From the cell containing the given text, extract its center point as [X, Y] coordinate. 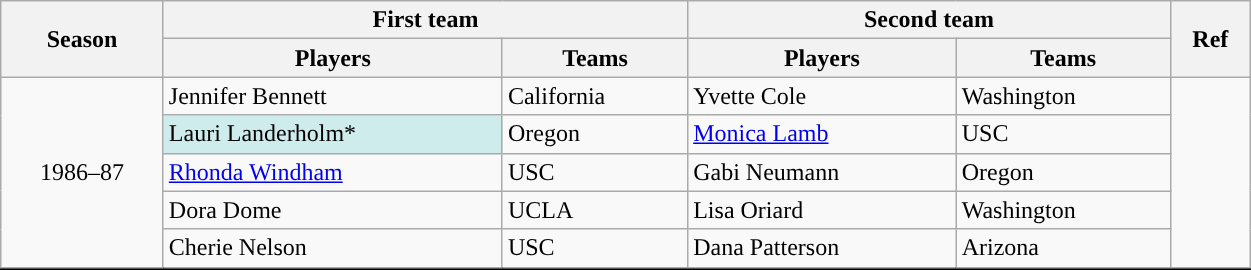
1986–87 [82, 172]
Gabi Neumann [822, 172]
Cherie Nelson [332, 248]
Dana Patterson [822, 248]
California [594, 96]
UCLA [594, 210]
Yvette Cole [822, 96]
First team [425, 20]
Arizona [1063, 248]
Jennifer Bennett [332, 96]
Ref [1210, 39]
Lisa Oriard [822, 210]
Rhonda Windham [332, 172]
Dora Dome [332, 210]
Monica Lamb [822, 134]
Season [82, 39]
Lauri Landerholm* [332, 134]
Second team [929, 20]
